For the text-containing cell, return its midpoint in [X, Y] coordinate format. 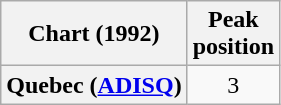
Peakposition [233, 34]
Quebec (ADISQ) [94, 85]
Chart (1992) [94, 34]
3 [233, 85]
